For the text-containing cell, return its midpoint in [x, y] coordinate format. 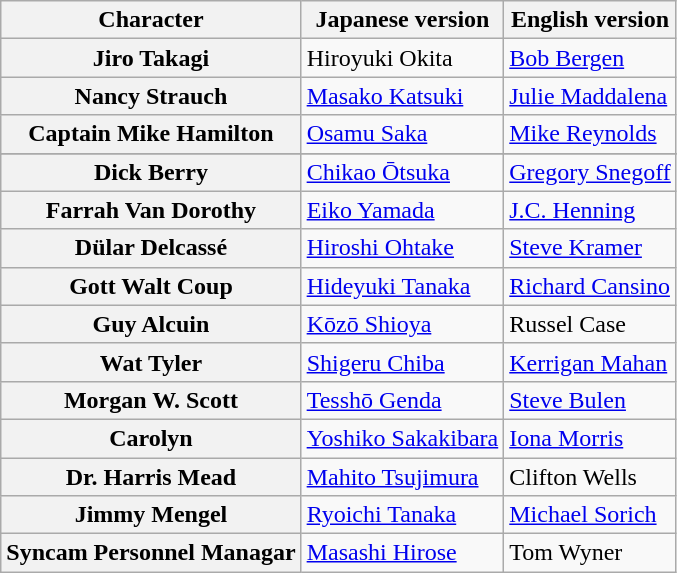
Kerrigan Mahan [590, 362]
Dr. Harris Mead [151, 477]
Mahito Tsujimura [402, 477]
Japanese version [402, 20]
Yoshiko Sakakibara [402, 438]
J.C. Henning [590, 210]
Gott Walt Coup [151, 286]
Hideyuki Tanaka [402, 286]
Steve Kramer [590, 248]
Masako Katsuki [402, 96]
Ryoichi Tanaka [402, 515]
Gregory Snegoff [590, 172]
Jimmy Mengel [151, 515]
Guy Alcuin [151, 324]
Clifton Wells [590, 477]
Wat Tyler [151, 362]
Richard Cansino [590, 286]
Morgan W. Scott [151, 400]
Farrah Van Dorothy [151, 210]
Masashi Hirose [402, 553]
Hiroshi Ohtake [402, 248]
Eiko Yamada [402, 210]
Captain Mike Hamilton [151, 134]
Steve Bulen [590, 400]
Bob Bergen [590, 58]
Hiroyuki Okita [402, 58]
Tom Wyner [590, 553]
Chikao Ōtsuka [402, 172]
Kōzō Shioya [402, 324]
Russel Case [590, 324]
Dülar Delcassé [151, 248]
English version [590, 20]
Iona Morris [590, 438]
Julie Maddalena [590, 96]
Character [151, 20]
Mike Reynolds [590, 134]
Jiro Takagi [151, 58]
Tesshō Genda [402, 400]
Dick Berry [151, 172]
Shigeru Chiba [402, 362]
Carolyn [151, 438]
Michael Sorich [590, 515]
Nancy Strauch [151, 96]
Osamu Saka [402, 134]
Syncam Personnel Managar [151, 553]
